Extract the (X, Y) coordinate from the center of the cell holding the provided text.  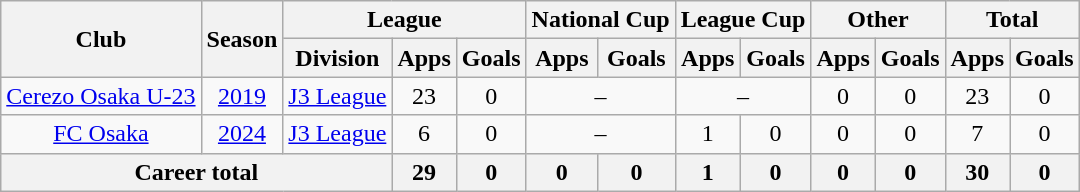
Division (338, 58)
7 (977, 134)
Other (878, 20)
2019 (242, 96)
Total (1012, 20)
Club (101, 39)
30 (977, 172)
FC Osaka (101, 134)
League (404, 20)
Career total (196, 172)
2024 (242, 134)
6 (424, 134)
Cerezo Osaka U-23 (101, 96)
League Cup (743, 20)
National Cup (600, 20)
Season (242, 39)
29 (424, 172)
